Determine the (X, Y) coordinate at the center of the cell enclosing the given text.  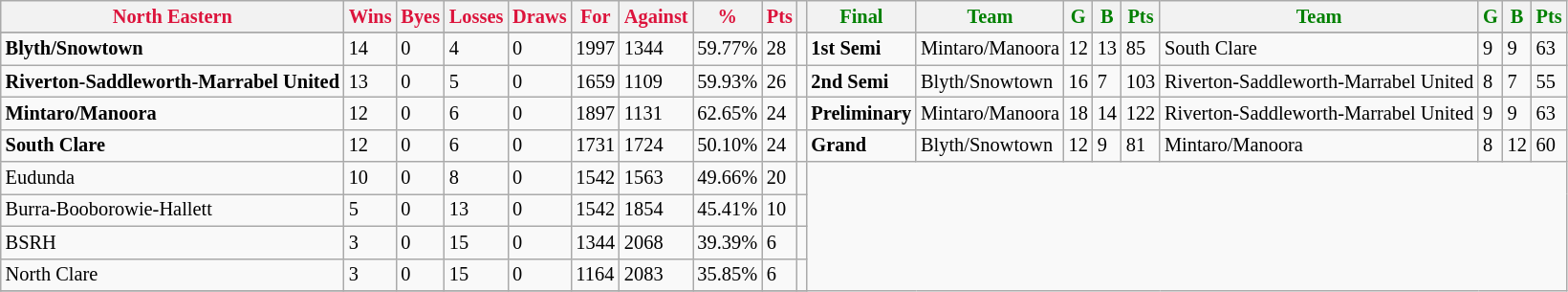
1164 (596, 275)
39.39% (727, 242)
1854 (656, 210)
% (727, 16)
26 (780, 81)
For (596, 16)
Losses (476, 16)
35.85% (727, 275)
16 (1078, 81)
59.77% (727, 49)
1563 (656, 178)
Preliminary (862, 113)
Final (862, 16)
4 (476, 49)
1659 (596, 81)
1109 (656, 81)
1897 (596, 113)
20 (780, 178)
Byes (420, 16)
85 (1141, 49)
122 (1141, 113)
BSRH (172, 242)
2083 (656, 275)
45.41% (727, 210)
Draws (539, 16)
1131 (656, 113)
Wins (371, 16)
2nd Semi (862, 81)
Eudunda (172, 178)
28 (780, 49)
North Eastern (172, 16)
103 (1141, 81)
Grand (862, 146)
1st Semi (862, 49)
18 (1078, 113)
Burra-Booborowie-Hallett (172, 210)
2068 (656, 242)
1997 (596, 49)
55 (1549, 81)
1731 (596, 146)
81 (1141, 146)
50.10% (727, 146)
Against (656, 16)
1724 (656, 146)
60 (1549, 146)
49.66% (727, 178)
North Clare (172, 275)
62.65% (727, 113)
59.93% (727, 81)
